For the text-containing cell, return its midpoint in (x, y) coordinate format. 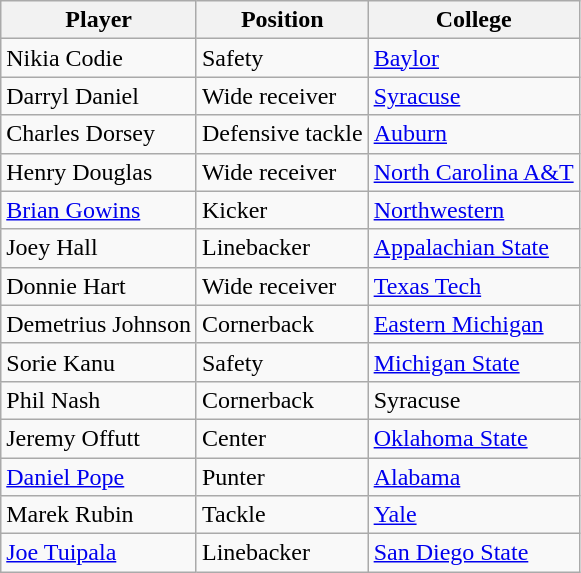
Donnie Hart (99, 286)
Eastern Michigan (474, 324)
Baylor (474, 58)
San Diego State (474, 553)
Kicker (282, 210)
Texas Tech (474, 286)
Joe Tuipala (99, 553)
Defensive tackle (282, 134)
Position (282, 20)
Appalachian State (474, 248)
Punter (282, 477)
Phil Nash (99, 400)
Charles Dorsey (99, 134)
Henry Douglas (99, 172)
Alabama (474, 477)
Darryl Daniel (99, 96)
Center (282, 438)
Tackle (282, 515)
Auburn (474, 134)
Marek Rubin (99, 515)
Northwestern (474, 210)
Joey Hall (99, 248)
Yale (474, 515)
Player (99, 20)
Sorie Kanu (99, 362)
College (474, 20)
Daniel Pope (99, 477)
Demetrius Johnson (99, 324)
Oklahoma State (474, 438)
Jeremy Offutt (99, 438)
Brian Gowins (99, 210)
Nikia Codie (99, 58)
North Carolina A&T (474, 172)
Michigan State (474, 362)
